Pinpoint the cell where the given text exists, returning its [X, Y] midpoint coordinate. 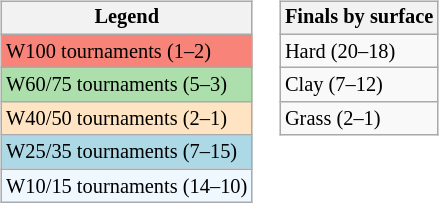
W100 tournaments (1–2) [126, 51]
Grass (2–1) [359, 119]
Legend [126, 18]
W25/35 tournaments (7–15) [126, 152]
W60/75 tournaments (5–3) [126, 85]
Hard (20–18) [359, 51]
W40/50 tournaments (2–1) [126, 119]
Clay (7–12) [359, 85]
Finals by surface [359, 18]
W10/15 tournaments (14–10) [126, 186]
